Find where the given text appears and provide that cell's center as (X, Y) coordinate. 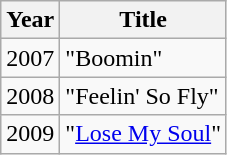
Title (144, 20)
"Boomin" (144, 58)
2007 (30, 58)
"Lose My Soul" (144, 134)
Year (30, 20)
2009 (30, 134)
"Feelin' So Fly" (144, 96)
2008 (30, 96)
